Detect which cell encompasses the target text, then output its [X, Y] center coordinate. 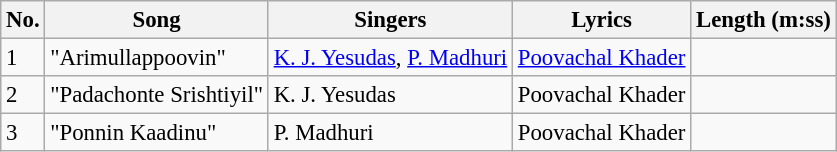
Song [156, 20]
K. J. Yesudas [390, 95]
"Arimullappoovin" [156, 58]
Lyrics [602, 20]
K. J. Yesudas, P. Madhuri [390, 58]
3 [23, 133]
No. [23, 20]
Length (m:ss) [764, 20]
"Padachonte Srishtiyil" [156, 95]
2 [23, 95]
Singers [390, 20]
"Ponnin Kaadinu" [156, 133]
P. Madhuri [390, 133]
1 [23, 58]
